Extract the (X, Y) coordinate from the center of the cell holding the provided text.  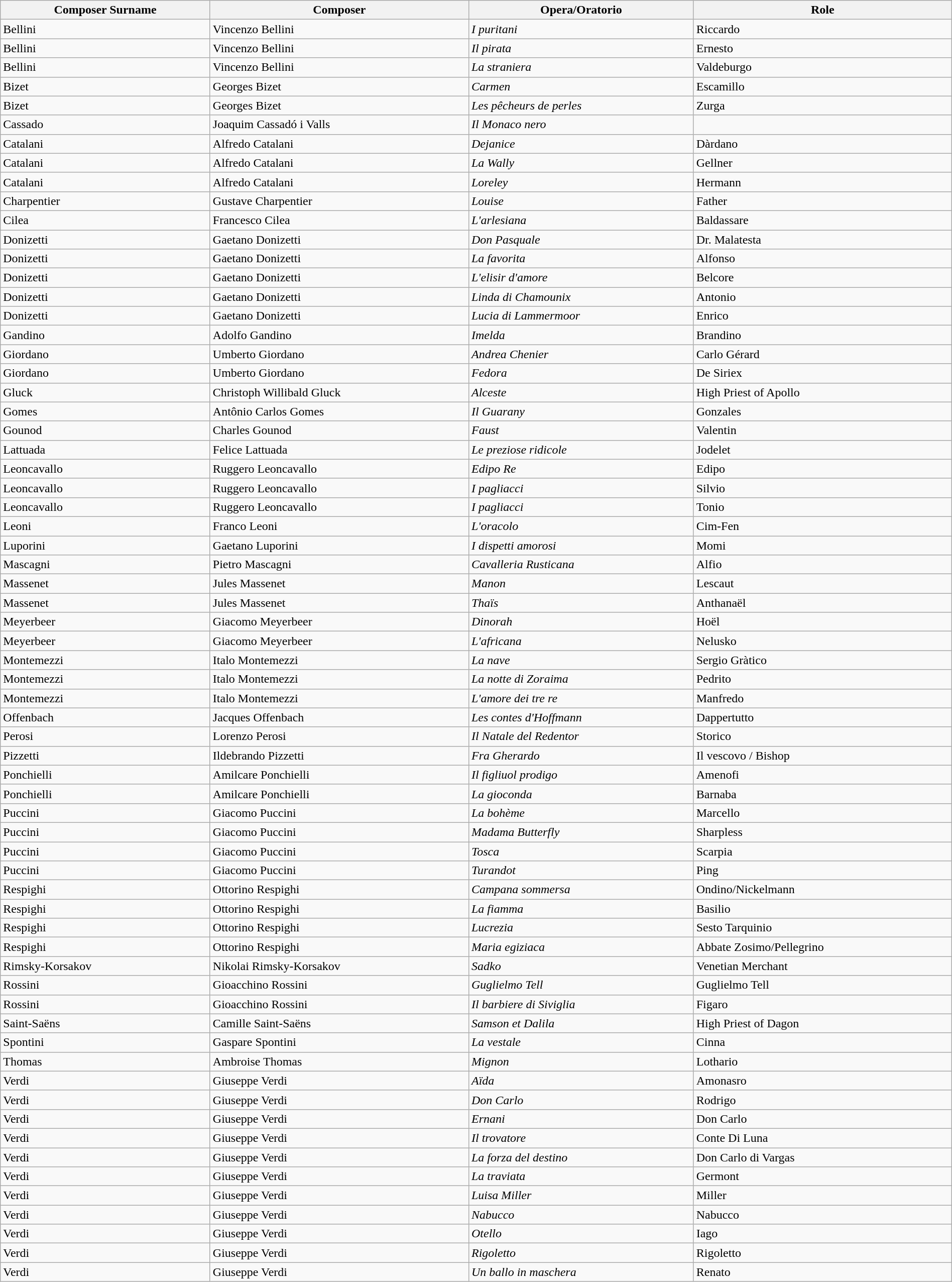
Baldassare (822, 220)
Dinorah (581, 622)
Renato (822, 1272)
Don Carlo di Vargas (822, 1157)
Franco Leoni (339, 526)
Ping (822, 871)
Cim-Fen (822, 526)
Carmen (581, 86)
Scarpia (822, 851)
Louise (581, 201)
Maria egiziaca (581, 947)
Father (822, 201)
Linda di Chamounix (581, 297)
Abbate Zosimo/Pellegrino (822, 947)
Dàrdano (822, 144)
Zurga (822, 105)
Cavalleria Rusticana (581, 565)
Il figliuol prodigo (581, 775)
Il trovatore (581, 1138)
Brandino (822, 335)
Edipo Re (581, 469)
Dr. Malatesta (822, 240)
High Priest of Apollo (822, 392)
Il Monaco nero (581, 125)
Nelusko (822, 641)
Germont (822, 1177)
Miller (822, 1196)
Pizzetti (105, 756)
Manfredo (822, 698)
Cassado (105, 125)
I puritani (581, 29)
Nikolai Rimsky-Korsakov (339, 966)
Enrico (822, 316)
Carlo Gérard (822, 354)
Antônio Carlos Gomes (339, 411)
Dejanice (581, 144)
Les contes d'Hoffmann (581, 717)
Imelda (581, 335)
I dispetti amorosi (581, 545)
La forza del destino (581, 1157)
Composer (339, 10)
Pietro Mascagni (339, 565)
L'amore dei tre re (581, 698)
La vestale (581, 1042)
Alceste (581, 392)
La bohème (581, 813)
Joaquim Cassadó i Valls (339, 125)
Lothario (822, 1061)
Alfonso (822, 259)
Tosca (581, 851)
Felice Lattuada (339, 450)
Jacques Offenbach (339, 717)
Lucrezia (581, 928)
Loreley (581, 182)
Hermann (822, 182)
Rimsky-Korsakov (105, 966)
Ernesto (822, 48)
Il pirata (581, 48)
Lorenzo Perosi (339, 736)
Basilio (822, 909)
Camille Saint-Saëns (339, 1023)
Gustave Charpentier (339, 201)
Gonzales (822, 411)
La traviata (581, 1177)
Valdeburgo (822, 67)
L'oracolo (581, 526)
Il barbiere di Siviglia (581, 1004)
Alfio (822, 565)
Turandot (581, 871)
Adolfo Gandino (339, 335)
La fiamma (581, 909)
Valentin (822, 431)
L'elisir d'amore (581, 278)
Iago (822, 1234)
Opera/Oratorio (581, 10)
Otello (581, 1234)
Manon (581, 584)
Figaro (822, 1004)
Charles Gounod (339, 431)
Il vescovo / Bishop (822, 756)
High Priest of Dagon (822, 1023)
Anthanaël (822, 603)
Edipo (822, 469)
Antonio (822, 297)
Gounod (105, 431)
Spontini (105, 1042)
De Siriex (822, 373)
Venetian Merchant (822, 966)
Charpentier (105, 201)
Cinna (822, 1042)
Momi (822, 545)
Sergio Gràtico (822, 660)
Barnaba (822, 794)
Fra Gherardo (581, 756)
Leoni (105, 526)
La Wally (581, 163)
Gaetano Luporini (339, 545)
Sadko (581, 966)
Fedora (581, 373)
Les pêcheurs de perles (581, 105)
Samson et Dalila (581, 1023)
Offenbach (105, 717)
Thaïs (581, 603)
Gaspare Spontini (339, 1042)
Christoph Willibald Gluck (339, 392)
Il Natale del Redentor (581, 736)
Ildebrando Pizzetti (339, 756)
Un ballo in maschera (581, 1272)
Riccardo (822, 29)
Storico (822, 736)
Gluck (105, 392)
Ernani (581, 1119)
Saint-Saëns (105, 1023)
La favorita (581, 259)
Madama Butterfly (581, 832)
Gomes (105, 411)
Composer Surname (105, 10)
Don Pasquale (581, 240)
Ondino/Nickelmann (822, 890)
Silvio (822, 488)
Francesco Cilea (339, 220)
La straniera (581, 67)
Le preziose ridicole (581, 450)
Lescaut (822, 584)
Mignon (581, 1061)
Belcore (822, 278)
La notte di Zoraima (581, 679)
Il Guarany (581, 411)
La nave (581, 660)
Gandino (105, 335)
Gellner (822, 163)
Conte Di Luna (822, 1138)
Role (822, 10)
Dappertutto (822, 717)
L'africana (581, 641)
Aïda (581, 1081)
Jodelet (822, 450)
Pedrito (822, 679)
Sesto Tarquinio (822, 928)
Thomas (105, 1061)
Luisa Miller (581, 1196)
La gioconda (581, 794)
Amenofi (822, 775)
Faust (581, 431)
Mascagni (105, 565)
Luporini (105, 545)
Lucia di Lammermoor (581, 316)
Hoël (822, 622)
Cilea (105, 220)
Rodrigo (822, 1100)
Sharpless (822, 832)
Tonio (822, 507)
Andrea Chenier (581, 354)
Lattuada (105, 450)
Campana sommersa (581, 890)
Escamillo (822, 86)
L'arlesiana (581, 220)
Perosi (105, 736)
Marcello (822, 813)
Amonasro (822, 1081)
Ambroise Thomas (339, 1061)
